Pinpoint the cell where the given text exists, returning its (x, y) midpoint coordinate. 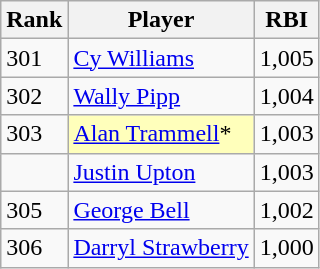
1,004 (286, 96)
306 (34, 248)
Justin Upton (161, 172)
Wally Pipp (161, 96)
Alan Trammell* (161, 134)
302 (34, 96)
Cy Williams (161, 58)
303 (34, 134)
Rank (34, 20)
George Bell (161, 210)
305 (34, 210)
Player (161, 20)
Darryl Strawberry (161, 248)
RBI (286, 20)
1,005 (286, 58)
301 (34, 58)
1,002 (286, 210)
1,000 (286, 248)
